From the cell containing the given text, extract its center point as (X, Y) coordinate. 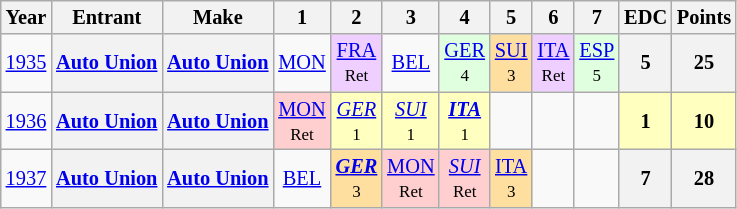
28 (704, 178)
MON (302, 63)
3 (410, 17)
1935 (26, 63)
1937 (26, 178)
Entrant (106, 17)
Make (218, 17)
ESP5 (596, 63)
ITA3 (512, 178)
GER3 (357, 178)
Points (704, 17)
SUI3 (512, 63)
SUI1 (410, 121)
6 (553, 17)
SUIRet (464, 178)
Year (26, 17)
25 (704, 63)
2 (357, 17)
GER1 (357, 121)
10 (704, 121)
EDC (646, 17)
ITARet (553, 63)
1936 (26, 121)
4 (464, 17)
FRARet (357, 63)
GER4 (464, 63)
ITA1 (464, 121)
